Output the [x, y] coordinate of the center of the cell containing the given text.  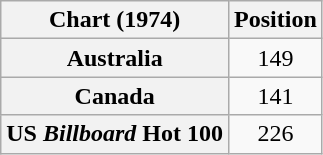
Canada [115, 96]
US Billboard Hot 100 [115, 134]
226 [276, 134]
149 [276, 58]
Position [276, 20]
Chart (1974) [115, 20]
Australia [115, 58]
141 [276, 96]
